Scan for the cell matching the given text and deliver its (x, y) coordinate at center. 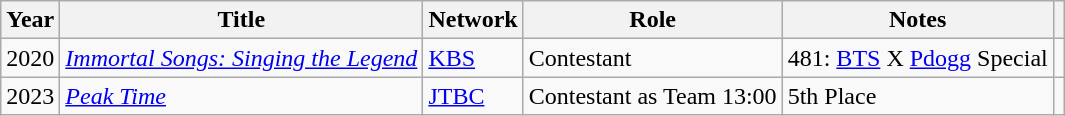
Network (473, 20)
KBS (473, 58)
5th Place (918, 96)
Role (652, 20)
Notes (918, 20)
2020 (30, 58)
2023 (30, 96)
Peak Time (242, 96)
Title (242, 20)
Contestant (652, 58)
Contestant as Team 13:00 (652, 96)
Year (30, 20)
481: BTS X Pdogg Special (918, 58)
Immortal Songs: Singing the Legend (242, 58)
JTBC (473, 96)
